Scan for the cell matching the given text and deliver its [X, Y] coordinate at center. 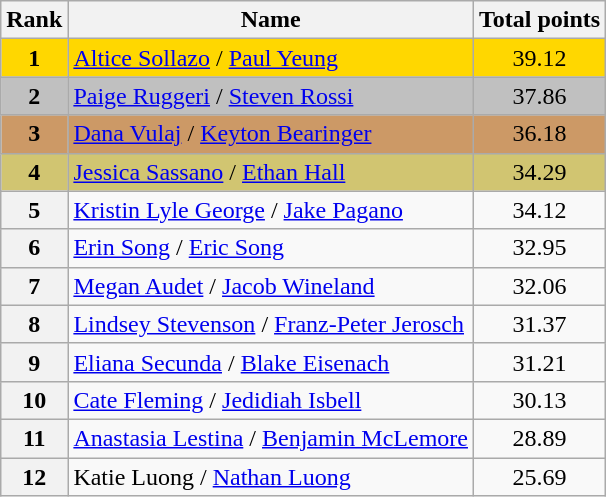
Altice Sollazo / Paul Yeung [271, 58]
Megan Audet / Jacob Wineland [271, 286]
28.89 [539, 438]
Jessica Sassano / Ethan Hall [271, 172]
7 [34, 286]
Total points [539, 20]
Kristin Lyle George / Jake Pagano [271, 210]
Paige Ruggeri / Steven Rossi [271, 96]
Cate Fleming / Jedidiah Isbell [271, 400]
36.18 [539, 134]
4 [34, 172]
32.95 [539, 248]
10 [34, 400]
Dana Vulaj / Keyton Bearinger [271, 134]
1 [34, 58]
34.29 [539, 172]
2 [34, 96]
Lindsey Stevenson / Franz-Peter Jerosch [271, 324]
5 [34, 210]
Anastasia Lestina / Benjamin McLemore [271, 438]
Rank [34, 20]
30.13 [539, 400]
32.06 [539, 286]
3 [34, 134]
37.86 [539, 96]
31.37 [539, 324]
25.69 [539, 477]
Erin Song / Eric Song [271, 248]
Katie Luong / Nathan Luong [271, 477]
6 [34, 248]
11 [34, 438]
9 [34, 362]
Eliana Secunda / Blake Eisenach [271, 362]
8 [34, 324]
31.21 [539, 362]
39.12 [539, 58]
34.12 [539, 210]
12 [34, 477]
Name [271, 20]
